Return [x, y] of the center of cell containing provided text 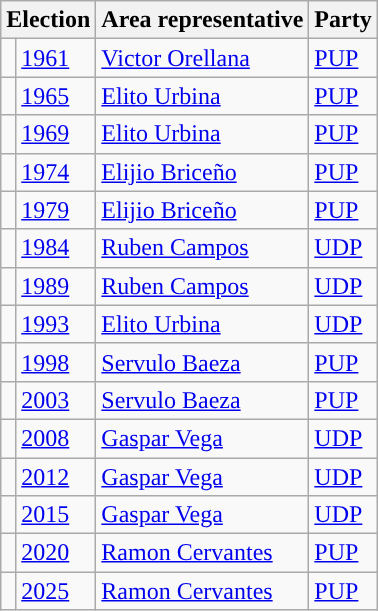
2015 [56, 515]
2008 [56, 438]
1989 [56, 286]
1984 [56, 248]
2025 [56, 591]
2003 [56, 400]
Election [48, 20]
1993 [56, 324]
Party [343, 20]
Victor Orellana [202, 58]
1965 [56, 96]
1998 [56, 362]
2020 [56, 553]
1979 [56, 210]
1974 [56, 172]
2012 [56, 477]
Area representative [202, 20]
1961 [56, 58]
1969 [56, 134]
